Return the (x, y) coordinate for the center point of the cell that contains the specified text.  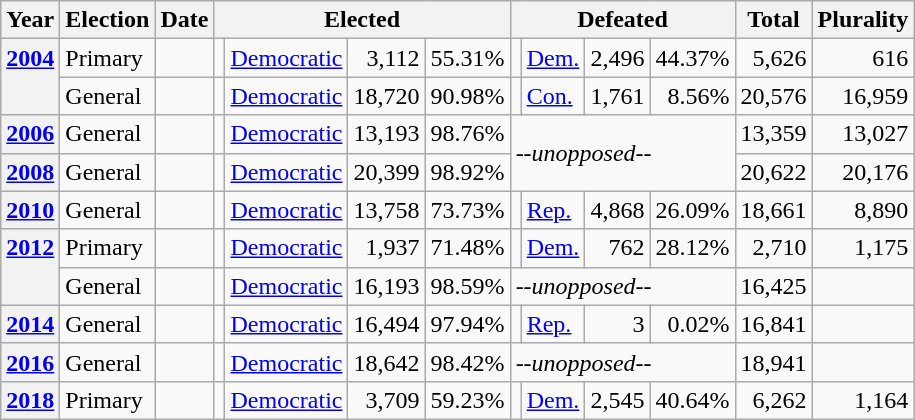
5,626 (774, 58)
Elected (362, 20)
2018 (30, 400)
8,890 (863, 210)
73.73% (468, 210)
Defeated (622, 20)
1,761 (618, 96)
2016 (30, 362)
16,193 (386, 286)
2,545 (618, 400)
13,359 (774, 134)
3 (618, 324)
18,661 (774, 210)
1,175 (863, 248)
2014 (30, 324)
2010 (30, 210)
20,176 (863, 172)
13,758 (386, 210)
2,710 (774, 248)
59.23% (468, 400)
2,496 (618, 58)
16,494 (386, 324)
98.42% (468, 362)
16,959 (863, 96)
3,709 (386, 400)
Date (184, 20)
0.02% (692, 324)
16,425 (774, 286)
Year (30, 20)
18,642 (386, 362)
Plurality (863, 20)
Con. (553, 96)
98.92% (468, 172)
2008 (30, 172)
8.56% (692, 96)
13,193 (386, 134)
97.94% (468, 324)
44.37% (692, 58)
18,941 (774, 362)
2004 (30, 77)
98.59% (468, 286)
4,868 (618, 210)
18,720 (386, 96)
20,622 (774, 172)
98.76% (468, 134)
616 (863, 58)
762 (618, 248)
20,399 (386, 172)
20,576 (774, 96)
26.09% (692, 210)
Total (774, 20)
6,262 (774, 400)
90.98% (468, 96)
16,841 (774, 324)
1,164 (863, 400)
28.12% (692, 248)
40.64% (692, 400)
2012 (30, 267)
Election (108, 20)
13,027 (863, 134)
1,937 (386, 248)
71.48% (468, 248)
3,112 (386, 58)
55.31% (468, 58)
2006 (30, 134)
